Provide the (X, Y) coordinate of the cell's center where the given text is located.  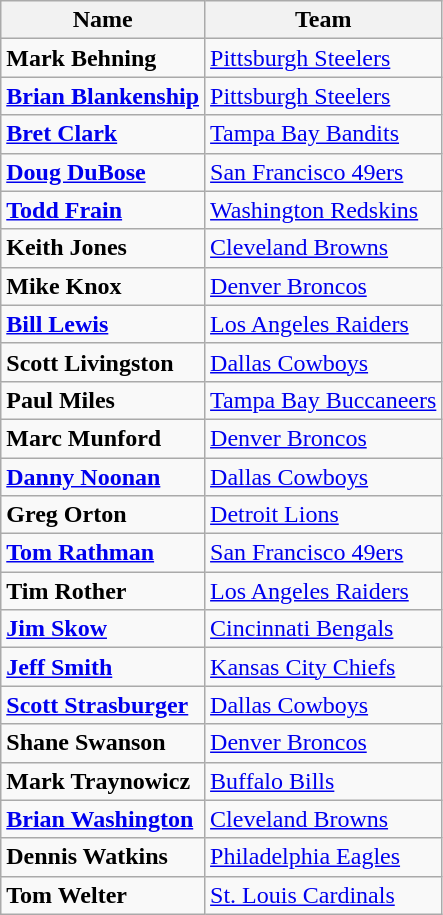
Detroit Lions (324, 515)
Tim Rother (103, 591)
Bill Lewis (103, 324)
Name (103, 20)
Bret Clark (103, 134)
Tampa Bay Buccaneers (324, 400)
Danny Noonan (103, 477)
Tom Rathman (103, 553)
Brian Blankenship (103, 96)
Shane Swanson (103, 743)
Mike Knox (103, 286)
Washington Redskins (324, 210)
Doug DuBose (103, 172)
Tom Welter (103, 895)
Mark Behning (103, 58)
Mark Traynowicz (103, 781)
Kansas City Chiefs (324, 667)
Keith Jones (103, 248)
Brian Washington (103, 819)
Greg Orton (103, 515)
Todd Frain (103, 210)
Paul Miles (103, 400)
St. Louis Cardinals (324, 895)
Philadelphia Eagles (324, 857)
Jeff Smith (103, 667)
Jim Skow (103, 629)
Dennis Watkins (103, 857)
Marc Munford (103, 438)
Team (324, 20)
Scott Strasburger (103, 705)
Tampa Bay Bandits (324, 134)
Scott Livingston (103, 362)
Buffalo Bills (324, 781)
Cincinnati Bengals (324, 629)
